Extract the [X, Y] coordinate from the center of the cell holding the provided text.  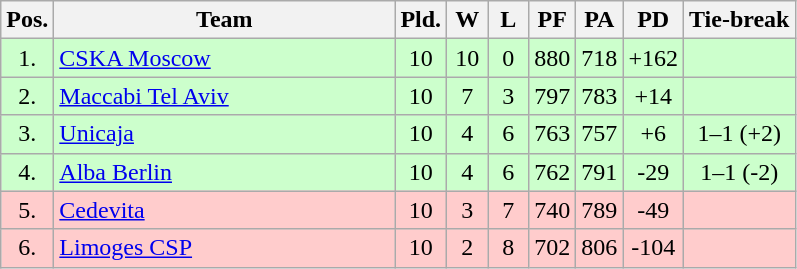
2. [28, 96]
Cedevita [224, 210]
Alba Berlin [224, 172]
PA [600, 20]
2 [468, 248]
4. [28, 172]
1–1 (-2) [739, 172]
3. [28, 134]
Tie-break [739, 20]
757 [600, 134]
1. [28, 58]
PF [552, 20]
+162 [654, 58]
Team [224, 20]
806 [600, 248]
Unicaja [224, 134]
Maccabi Tel Aviv [224, 96]
8 [508, 248]
+6 [654, 134]
880 [552, 58]
718 [600, 58]
702 [552, 248]
W [468, 20]
-29 [654, 172]
Pld. [421, 20]
762 [552, 172]
763 [552, 134]
Pos. [28, 20]
-104 [654, 248]
Limoges CSP [224, 248]
740 [552, 210]
783 [600, 96]
0 [508, 58]
CSKA Moscow [224, 58]
797 [552, 96]
PD [654, 20]
1–1 (+2) [739, 134]
L [508, 20]
+14 [654, 96]
6. [28, 248]
-49 [654, 210]
5. [28, 210]
789 [600, 210]
791 [600, 172]
